Scan for the cell matching the given text and deliver its [X, Y] coordinate at center. 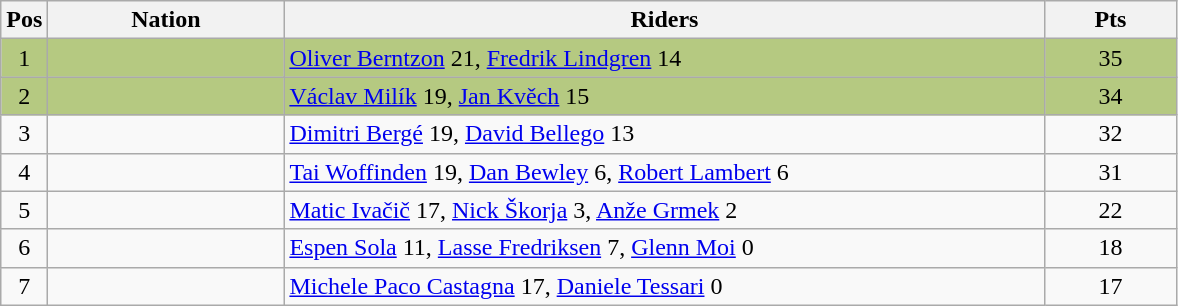
Václav Milík 19, Jan Kvěch 15 [664, 96]
Pts [1110, 20]
Nation [166, 20]
31 [1110, 172]
7 [24, 286]
17 [1110, 286]
Matic Ivačič 17, Nick Škorja 3, Anže Grmek 2 [664, 210]
Oliver Berntzon 21, Fredrik Lindgren 14 [664, 58]
Riders [664, 20]
6 [24, 248]
18 [1110, 248]
1 [24, 58]
22 [1110, 210]
32 [1110, 134]
3 [24, 134]
2 [24, 96]
35 [1110, 58]
5 [24, 210]
Dimitri Bergé 19, David Bellego 13 [664, 134]
Tai Woffinden 19, Dan Bewley 6, Robert Lambert 6 [664, 172]
34 [1110, 96]
Pos [24, 20]
Michele Paco Castagna 17, Daniele Tessari 0 [664, 286]
4 [24, 172]
Espen Sola 11, Lasse Fredriksen 7, Glenn Moi 0 [664, 248]
